Pinpoint the cell where the given text exists, returning its [X, Y] midpoint coordinate. 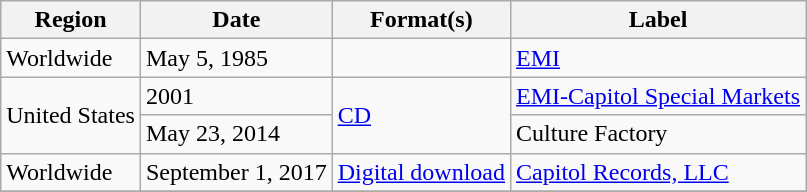
CD [421, 115]
EMI [658, 58]
Date [236, 20]
Capitol Records, LLC [658, 172]
May 23, 2014 [236, 134]
Format(s) [421, 20]
Digital download [421, 172]
2001 [236, 96]
Label [658, 20]
United States [71, 115]
May 5, 1985 [236, 58]
EMI-Capitol Special Markets [658, 96]
Culture Factory [658, 134]
September 1, 2017 [236, 172]
Region [71, 20]
